Pinpoint the cell where the given text exists, returning its [x, y] midpoint coordinate. 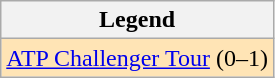
ATP Challenger Tour (0–1) [138, 58]
Legend [138, 20]
